Locate the cell with the specified text and output its [X, Y] center coordinate. 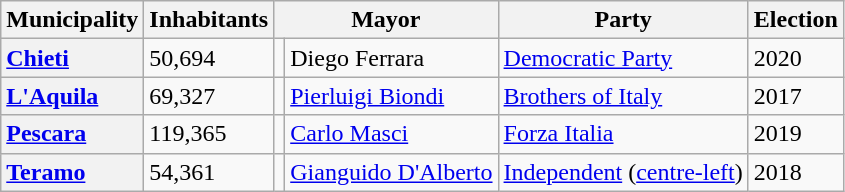
Teramo [72, 172]
Gianguido D'Alberto [392, 172]
Mayor [386, 20]
2020 [796, 58]
2019 [796, 134]
54,361 [209, 172]
Election [796, 20]
Municipality [72, 20]
Party [623, 20]
Forza Italia [623, 134]
119,365 [209, 134]
2018 [796, 172]
50,694 [209, 58]
Independent (centre-left) [623, 172]
Chieti [72, 58]
Diego Ferrara [392, 58]
2017 [796, 96]
Brothers of Italy [623, 96]
Pierluigi Biondi [392, 96]
Inhabitants [209, 20]
L'Aquila [72, 96]
Carlo Masci [392, 134]
Democratic Party [623, 58]
69,327 [209, 96]
Pescara [72, 134]
